Extract the [x, y] coordinate from the center of the cell holding the provided text.  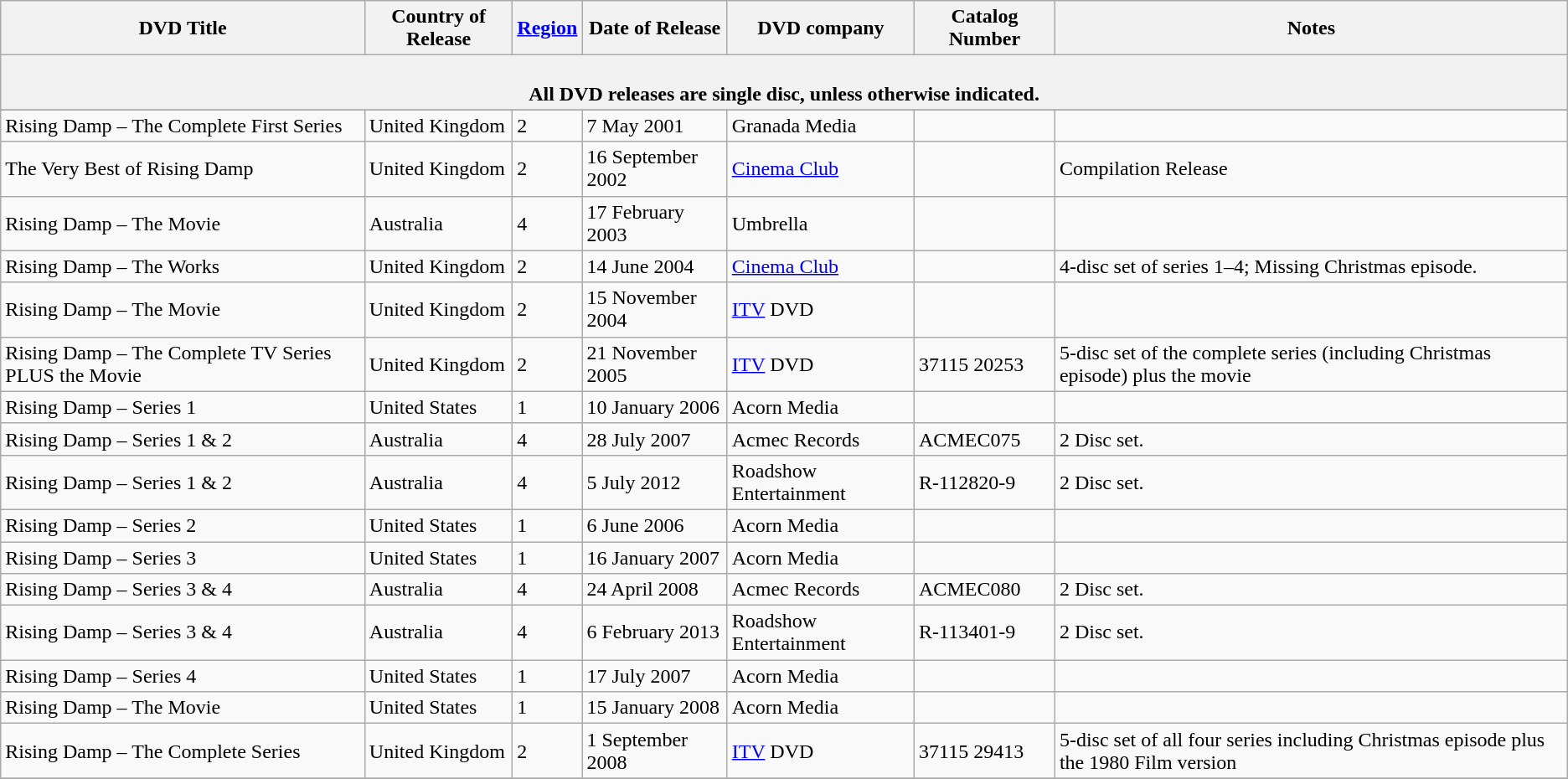
R-113401-9 [985, 633]
15 November 2004 [655, 310]
Rising Damp – Series 1 [183, 407]
Date of Release [655, 28]
4-disc set of series 1–4; Missing Christmas episode. [1311, 266]
The Very Best of Rising Damp [183, 169]
Catalog Number [985, 28]
Rising Damp – Series 4 [183, 676]
14 June 2004 [655, 266]
Rising Damp – Series 3 [183, 557]
15 January 2008 [655, 708]
1 September 2008 [655, 751]
28 July 2007 [655, 439]
16 September 2002 [655, 169]
R-112820-9 [985, 482]
Rising Damp – The Complete Series [183, 751]
16 January 2007 [655, 557]
5 July 2012 [655, 482]
5-disc set of the complete series (including Christmas episode) plus the movie [1311, 364]
Rising Damp – The Complete TV Series PLUS the Movie [183, 364]
Rising Damp – Series 2 [183, 525]
Rising Damp – The Works [183, 266]
17 July 2007 [655, 676]
ACMEC075 [985, 439]
Notes [1311, 28]
24 April 2008 [655, 590]
All DVD releases are single disc, unless otherwise indicated. [784, 82]
Umbrella [821, 223]
21 November 2005 [655, 364]
Region [548, 28]
17 February 2003 [655, 223]
5-disc set of all four series including Christmas episode plus the 1980 Film version [1311, 751]
7 May 2001 [655, 126]
10 January 2006 [655, 407]
DVD company [821, 28]
37115 20253 [985, 364]
6 February 2013 [655, 633]
Country of Release [439, 28]
Compilation Release [1311, 169]
6 June 2006 [655, 525]
DVD Title [183, 28]
Rising Damp – The Complete First Series [183, 126]
ACMEC080 [985, 590]
37115 29413 [985, 751]
Granada Media [821, 126]
